Pinpoint the cell where the given text exists, returning its (X, Y) midpoint coordinate. 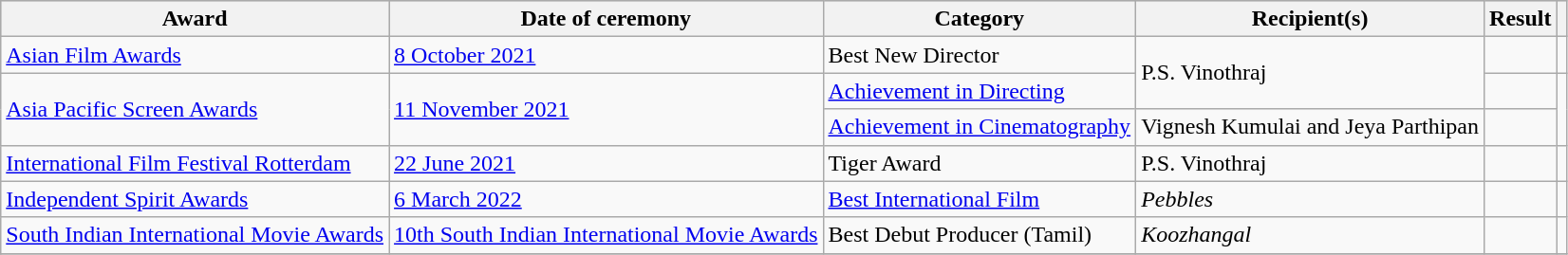
South Indian International Movie Awards (196, 235)
Best New Director (980, 55)
Independent Spirit Awards (196, 199)
6 March 2022 (606, 199)
Koozhangal (1310, 235)
11 November 2021 (606, 109)
Date of ceremony (606, 19)
International Film Festival Rotterdam (196, 163)
10th South Indian International Movie Awards (606, 235)
22 June 2021 (606, 163)
Vignesh Kumulai and Jeya Parthipan (1310, 127)
Pebbles (1310, 199)
Achievement in Directing (980, 91)
Award (196, 19)
Best Debut Producer (Tamil) (980, 235)
8 October 2021 (606, 55)
Asian Film Awards (196, 55)
Best International Film (980, 199)
Achievement in Cinematography (980, 127)
Tiger Award (980, 163)
Asia Pacific Screen Awards (196, 109)
Recipient(s) (1310, 19)
Category (980, 19)
Result (1521, 19)
